Detect which cell encompasses the target text, then output its [X, Y] center coordinate. 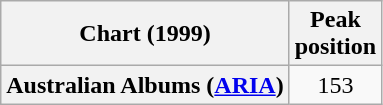
Peakposition [335, 34]
Australian Albums (ARIA) [145, 85]
153 [335, 85]
Chart (1999) [145, 34]
